Scan for the cell matching the given text and deliver its [X, Y] coordinate at center. 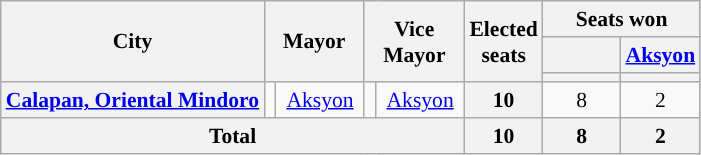
Electedseats [503, 42]
Mayor [314, 42]
Seats won [622, 19]
Vice Mayor [414, 42]
Calapan, Oriental Mindoro [132, 101]
City [132, 42]
Total [233, 136]
